Provide the (x, y) coordinate of the cell's center where the given text is located.  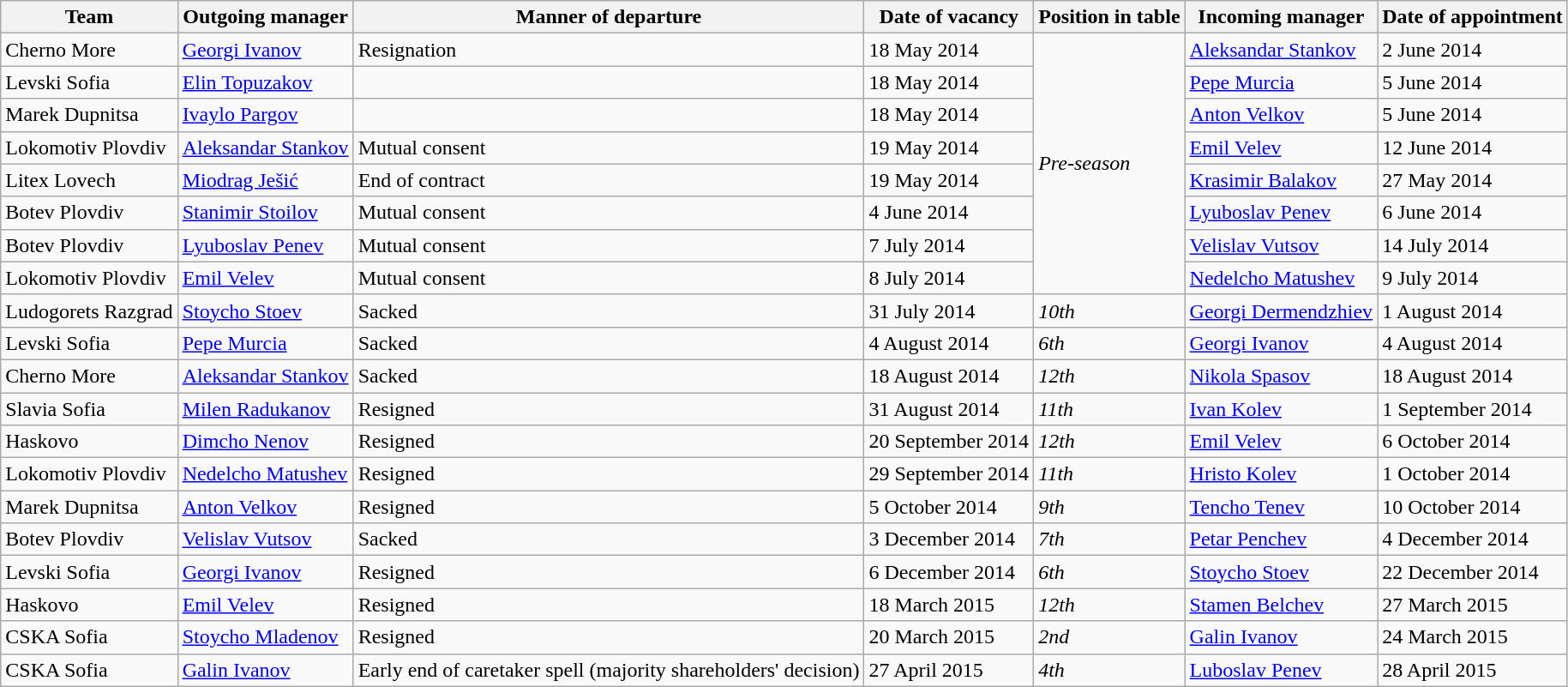
Dimcho Nenov (266, 442)
Elin Topuzakov (266, 82)
Petar Penchev (1281, 539)
Manner of departure (609, 17)
Outgoing manager (266, 17)
14 July 2014 (1473, 245)
Georgi Dermendzhiev (1281, 310)
18 March 2015 (949, 605)
Date of vacancy (949, 17)
Early end of caretaker spell (majority shareholders' decision) (609, 670)
20 March 2015 (949, 637)
3 December 2014 (949, 539)
Position in table (1109, 17)
Ludogorets Razgrad (89, 310)
10 October 2014 (1473, 507)
Resignation (609, 50)
Slavia Sofia (89, 409)
Pre-season (1109, 164)
6 June 2014 (1473, 213)
Ivaylo Pargov (266, 115)
27 May 2014 (1473, 180)
4 December 2014 (1473, 539)
20 September 2014 (949, 442)
4 June 2014 (949, 213)
Luboslav Penev (1281, 670)
Ivan Kolev (1281, 409)
9 July 2014 (1473, 278)
Hristo Kolev (1281, 474)
Stamen Belchev (1281, 605)
Tencho Tenev (1281, 507)
2nd (1109, 637)
27 April 2015 (949, 670)
12 June 2014 (1473, 148)
1 October 2014 (1473, 474)
Stoycho Mladenov (266, 637)
24 March 2015 (1473, 637)
Stanimir Stoilov (266, 213)
6 December 2014 (949, 572)
Nikola Spasov (1281, 376)
Incoming manager (1281, 17)
31 August 2014 (949, 409)
6 October 2014 (1473, 442)
22 December 2014 (1473, 572)
1 August 2014 (1473, 310)
Krasimir Balakov (1281, 180)
1 September 2014 (1473, 409)
5 October 2014 (949, 507)
31 July 2014 (949, 310)
7 July 2014 (949, 245)
Milen Radukanov (266, 409)
29 September 2014 (949, 474)
27 March 2015 (1473, 605)
7th (1109, 539)
Date of appointment (1473, 17)
Miodrag Ješić (266, 180)
8 July 2014 (949, 278)
4th (1109, 670)
28 April 2015 (1473, 670)
Team (89, 17)
Litex Lovech (89, 180)
10th (1109, 310)
End of contract (609, 180)
9th (1109, 507)
2 June 2014 (1473, 50)
